Determine the (X, Y) coordinate at the center of the cell enclosing the given text.  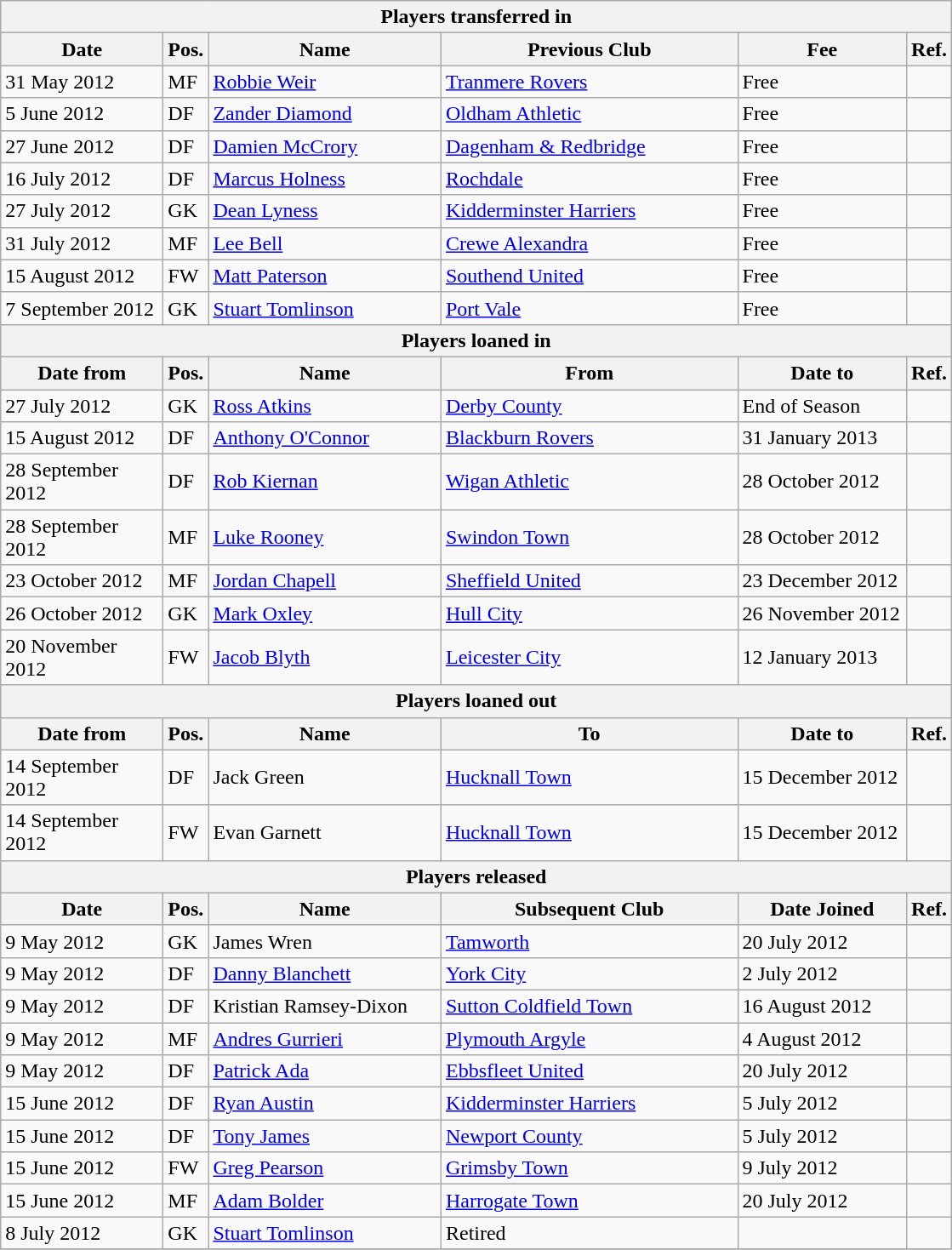
Ross Atkins (325, 406)
Tony James (325, 1136)
Newport County (589, 1136)
26 November 2012 (822, 614)
Swindon Town (589, 538)
Tranmere Rovers (589, 82)
Harrogate Town (589, 1201)
Tamworth (589, 941)
Greg Pearson (325, 1168)
End of Season (822, 406)
Crewe Alexandra (589, 243)
31 May 2012 (82, 82)
Evan Garnett (325, 832)
Oldham Athletic (589, 114)
Southend United (589, 276)
Dagenham & Redbridge (589, 146)
31 January 2013 (822, 438)
Jacob Blyth (325, 657)
9 July 2012 (822, 1168)
Robbie Weir (325, 82)
Adam Bolder (325, 1201)
Players loaned out (476, 701)
8 July 2012 (82, 1233)
20 November 2012 (82, 657)
2 July 2012 (822, 973)
Sutton Coldfield Town (589, 1006)
Grimsby Town (589, 1168)
Retired (589, 1233)
Players loaned in (476, 340)
Jack Green (325, 778)
Subsequent Club (589, 909)
12 January 2013 (822, 657)
Mark Oxley (325, 614)
Andres Gurrieri (325, 1039)
16 July 2012 (82, 179)
Kristian Ramsey-Dixon (325, 1006)
Damien McCrory (325, 146)
Blackburn Rovers (589, 438)
Anthony O'Connor (325, 438)
Leicester City (589, 657)
Lee Bell (325, 243)
Zander Diamond (325, 114)
Hull City (589, 614)
23 December 2012 (822, 581)
Rob Kiernan (325, 482)
Fee (822, 49)
Patrick Ada (325, 1071)
From (589, 373)
Jordan Chapell (325, 581)
Date Joined (822, 909)
Wigan Athletic (589, 482)
Rochdale (589, 179)
Players released (476, 876)
16 August 2012 (822, 1006)
23 October 2012 (82, 581)
Port Vale (589, 308)
7 September 2012 (82, 308)
31 July 2012 (82, 243)
Derby County (589, 406)
Ryan Austin (325, 1104)
Ebbsfleet United (589, 1071)
Sheffield United (589, 581)
Danny Blanchett (325, 973)
Previous Club (589, 49)
Matt Paterson (325, 276)
James Wren (325, 941)
Dean Lyness (325, 211)
Luke Rooney (325, 538)
York City (589, 973)
27 June 2012 (82, 146)
Marcus Holness (325, 179)
4 August 2012 (822, 1039)
Players transferred in (476, 17)
26 October 2012 (82, 614)
5 June 2012 (82, 114)
To (589, 733)
Plymouth Argyle (589, 1039)
